Return the (x, y) coordinate for the center point of the cell that contains the specified text.  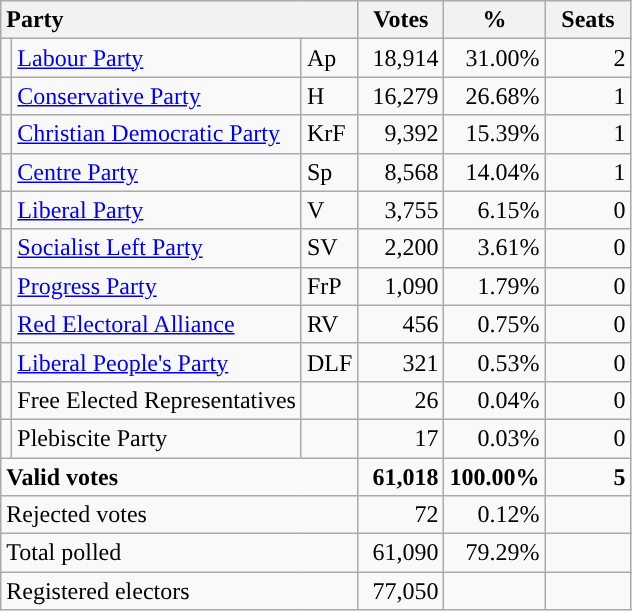
FrP (329, 286)
321 (401, 362)
26 (401, 400)
26.68% (494, 96)
Labour Party (157, 58)
Total polled (180, 553)
KrF (329, 134)
2 (588, 58)
Rejected votes (180, 515)
Christian Democratic Party (157, 134)
456 (401, 324)
72 (401, 515)
77,050 (401, 591)
18,914 (401, 58)
Votes (401, 20)
Valid votes (180, 477)
Liberal People's Party (157, 362)
61,090 (401, 553)
Seats (588, 20)
Plebiscite Party (157, 438)
61,018 (401, 477)
100.00% (494, 477)
Red Electoral Alliance (157, 324)
0.53% (494, 362)
0.03% (494, 438)
Sp (329, 172)
Free Elected Representatives (157, 400)
8,568 (401, 172)
0.04% (494, 400)
9,392 (401, 134)
79.29% (494, 553)
RV (329, 324)
Conservative Party (157, 96)
0.12% (494, 515)
1,090 (401, 286)
% (494, 20)
Party (180, 20)
3,755 (401, 210)
Socialist Left Party (157, 248)
0.75% (494, 324)
SV (329, 248)
6.15% (494, 210)
Ap (329, 58)
14.04% (494, 172)
2,200 (401, 248)
1.79% (494, 286)
17 (401, 438)
3.61% (494, 248)
Liberal Party (157, 210)
16,279 (401, 96)
DLF (329, 362)
5 (588, 477)
Centre Party (157, 172)
31.00% (494, 58)
H (329, 96)
Registered electors (180, 591)
V (329, 210)
15.39% (494, 134)
Progress Party (157, 286)
